Search for the cell housing the specified text and yield its (X, Y) center coordinate. 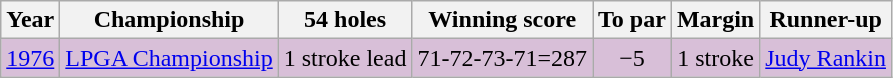
1976 (30, 58)
Championship (169, 20)
1 stroke (715, 58)
−5 (632, 58)
54 holes (345, 20)
Runner-up (826, 20)
Winning score (502, 20)
LPGA Championship (169, 58)
1 stroke lead (345, 58)
To par (632, 20)
71-72-73-71=287 (502, 58)
Year (30, 20)
Margin (715, 20)
Judy Rankin (826, 58)
